Search for the cell housing the specified text and yield its [x, y] center coordinate. 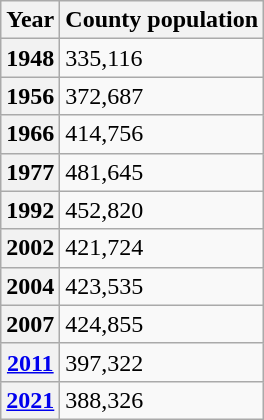
1956 [30, 96]
414,756 [162, 134]
2011 [30, 362]
421,724 [162, 248]
335,116 [162, 58]
388,326 [162, 400]
1948 [30, 58]
2021 [30, 400]
2004 [30, 286]
481,645 [162, 172]
423,535 [162, 286]
Year [30, 20]
397,322 [162, 362]
452,820 [162, 210]
County population [162, 20]
372,687 [162, 96]
2007 [30, 324]
424,855 [162, 324]
1977 [30, 172]
2002 [30, 248]
1992 [30, 210]
1966 [30, 134]
